Find where the given text appears and provide that cell's center as (x, y) coordinate. 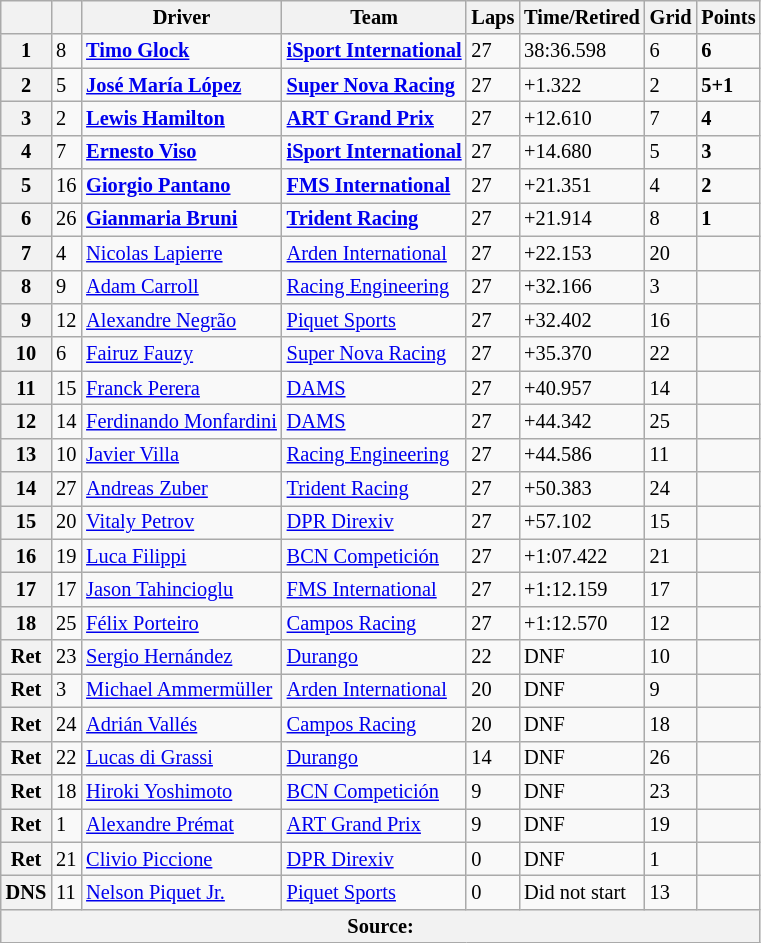
Team (374, 17)
Giorgio Pantano (182, 186)
Alexandre Negrão (182, 320)
+21.914 (582, 219)
+32.166 (582, 287)
Nicolas Lapierre (182, 253)
+22.153 (582, 253)
Adam Carroll (182, 287)
Did not start (582, 892)
Andreas Zuber (182, 489)
Driver (182, 17)
Javier Villa (182, 455)
Fairuz Fauzy (182, 354)
+57.102 (582, 522)
Source: (381, 926)
Gianmaria Bruni (182, 219)
+1:07.422 (582, 556)
5+1 (728, 85)
+21.351 (582, 186)
Lucas di Grassi (182, 758)
+14.680 (582, 152)
38:36.598 (582, 51)
+1:12.159 (582, 589)
Hiroki Yoshimoto (182, 791)
Grid (671, 17)
Jason Tahincioglu (182, 589)
+44.586 (582, 455)
+50.383 (582, 489)
Time/Retired (582, 17)
Adrián Vallés (182, 724)
+1.322 (582, 85)
Nelson Piquet Jr. (182, 892)
Clivio Piccione (182, 859)
+12.610 (582, 118)
Franck Perera (182, 388)
+35.370 (582, 354)
Luca Filippi (182, 556)
+44.342 (582, 421)
Lewis Hamilton (182, 118)
+32.402 (582, 320)
+40.957 (582, 388)
Vitaly Petrov (182, 522)
José María López (182, 85)
Laps (492, 17)
Sergio Hernández (182, 657)
DNS (26, 892)
Félix Porteiro (182, 623)
Timo Glock (182, 51)
Points (728, 17)
Ferdinando Monfardini (182, 421)
Ernesto Viso (182, 152)
+1:12.570 (582, 623)
Alexandre Prémat (182, 825)
Michael Ammermüller (182, 690)
